Detect which cell encompasses the target text, then output its (X, Y) center coordinate. 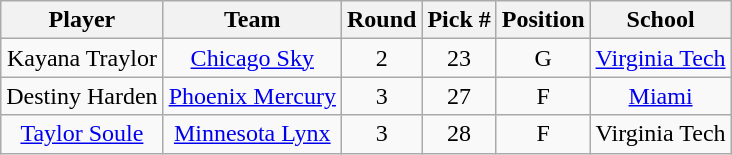
Miami (660, 96)
23 (459, 58)
27 (459, 96)
Chicago Sky (252, 58)
Player (82, 20)
Taylor Soule (82, 134)
Pick # (459, 20)
Round (381, 20)
Phoenix Mercury (252, 96)
Minnesota Lynx (252, 134)
Team (252, 20)
Kayana Traylor (82, 58)
28 (459, 134)
Position (543, 20)
School (660, 20)
Destiny Harden (82, 96)
G (543, 58)
2 (381, 58)
